Search for the cell housing the specified text and yield its (X, Y) center coordinate. 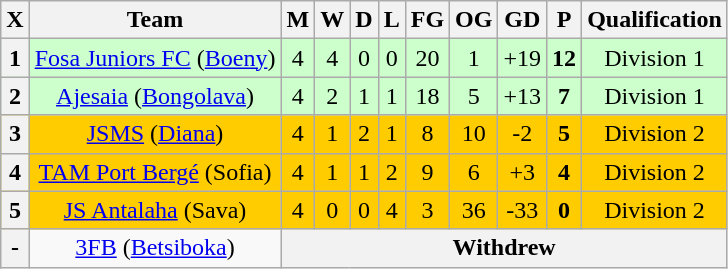
M (298, 20)
6 (474, 172)
L (392, 20)
7 (564, 96)
-33 (522, 210)
FG (427, 20)
OG (474, 20)
9 (427, 172)
+3 (522, 172)
Team (155, 20)
TAM Port Bergé (Sofia) (155, 172)
GD (522, 20)
+13 (522, 96)
+19 (522, 58)
Withdrew (504, 248)
Ajesaia (Bongolava) (155, 96)
Qualification (655, 20)
18 (427, 96)
P (564, 20)
-2 (522, 134)
W (332, 20)
- (15, 248)
36 (474, 210)
20 (427, 58)
JS Antalaha (Sava) (155, 210)
D (364, 20)
Fosa Juniors FC (Boeny) (155, 58)
10 (474, 134)
8 (427, 134)
JSMS (Diana) (155, 134)
3FB (Betsiboka) (155, 248)
X (15, 20)
12 (564, 58)
